Extract the [X, Y] coordinate from the center of the cell holding the provided text.  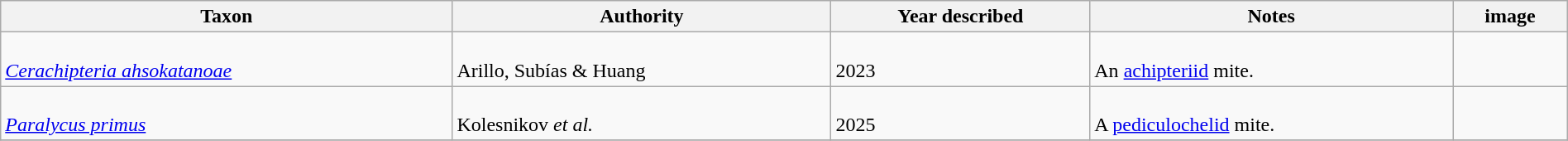
Paralycus primus [227, 113]
2023 [961, 60]
Notes [1272, 17]
Cerachipteria ahsokatanoae [227, 60]
A pediculochelid mite. [1272, 113]
2025 [961, 113]
image [1510, 17]
Authority [642, 17]
Arillo, Subías & Huang [642, 60]
Year described [961, 17]
Kolesnikov et al. [642, 113]
Taxon [227, 17]
An achipteriid mite. [1272, 60]
